Capture the cell that displays the provided text and extract its [x, y] central coordinate. 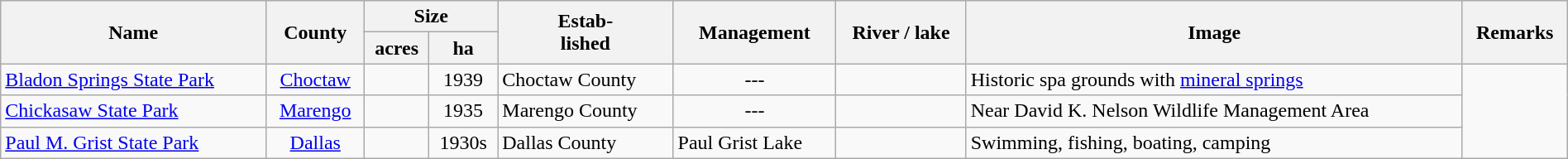
Choctaw [316, 79]
1930s [463, 142]
Paul M. Grist State Park [134, 142]
Paul Grist Lake [754, 142]
Name [134, 32]
Choctaw County [586, 79]
Remarks [1515, 32]
Bladon Springs State Park [134, 79]
Management [754, 32]
1935 [463, 111]
Historic spa grounds with mineral springs [1214, 79]
Estab- lished [586, 32]
Chickasaw State Park [134, 111]
Size [432, 17]
1939 [463, 79]
River / lake [901, 32]
County [316, 32]
ha [463, 48]
Marengo County [586, 111]
Near David K. Nelson Wildlife Management Area [1214, 111]
Marengo [316, 111]
Swimming, fishing, boating, camping [1214, 142]
acres [397, 48]
Image [1214, 32]
Dallas County [586, 142]
Dallas [316, 142]
